Locate the cell with the specified text and output its [X, Y] center coordinate. 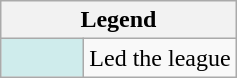
Legend [118, 20]
Led the league [160, 58]
